Scan for the cell matching the given text and deliver its (X, Y) coordinate at center. 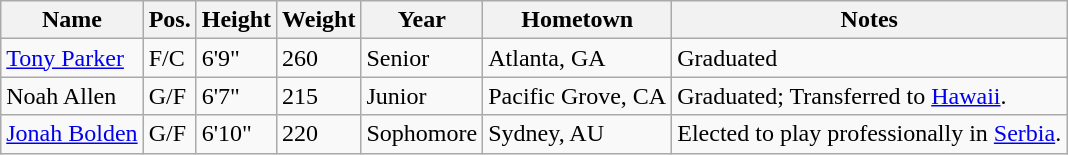
6'7" (236, 96)
Jonah Bolden (72, 134)
260 (319, 58)
Tony Parker (72, 58)
6'9" (236, 58)
Height (236, 20)
Graduated; Transferred to Hawaii. (870, 96)
Weight (319, 20)
Name (72, 20)
Sophomore (422, 134)
Graduated (870, 58)
Sydney, AU (578, 134)
Hometown (578, 20)
220 (319, 134)
F/C (170, 58)
Senior (422, 58)
215 (319, 96)
Year (422, 20)
Notes (870, 20)
Pos. (170, 20)
Noah Allen (72, 96)
Atlanta, GA (578, 58)
Junior (422, 96)
Pacific Grove, CA (578, 96)
6'10" (236, 134)
Elected to play professionally in Serbia. (870, 134)
